Search for the cell housing the specified text and yield its (x, y) center coordinate. 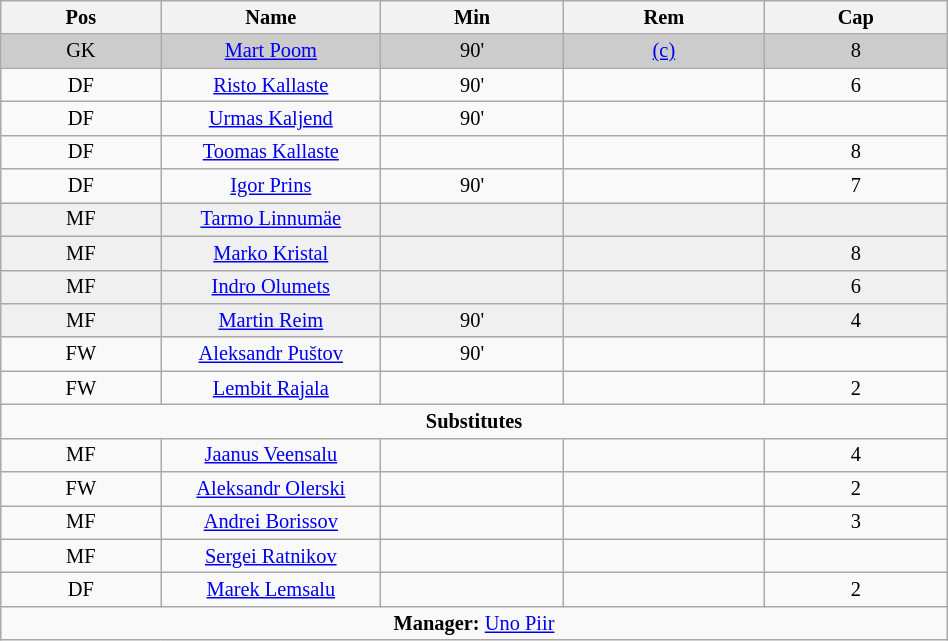
Marko Kristal (271, 253)
Jaanus Veensalu (271, 455)
Substitutes (474, 421)
Igor Prins (271, 186)
Indro Olumets (271, 287)
GK (81, 51)
Rem (664, 17)
Toomas Kallaste (271, 152)
Urmas Kaljend (271, 118)
7 (856, 186)
Name (271, 17)
Marek Lemsalu (271, 589)
Sergei Ratnikov (271, 556)
Cap (856, 17)
Andrei Borissov (271, 522)
Min (472, 17)
Pos (81, 17)
Mart Poom (271, 51)
Lembit Rajala (271, 388)
Risto Kallaste (271, 85)
Aleksandr Puštov (271, 354)
(c) (664, 51)
Tarmo Linnumäe (271, 219)
Manager: Uno Piir (474, 623)
Aleksandr Olerski (271, 489)
3 (856, 522)
Martin Reim (271, 320)
